Find where the given text appears and provide that cell's center as (x, y) coordinate. 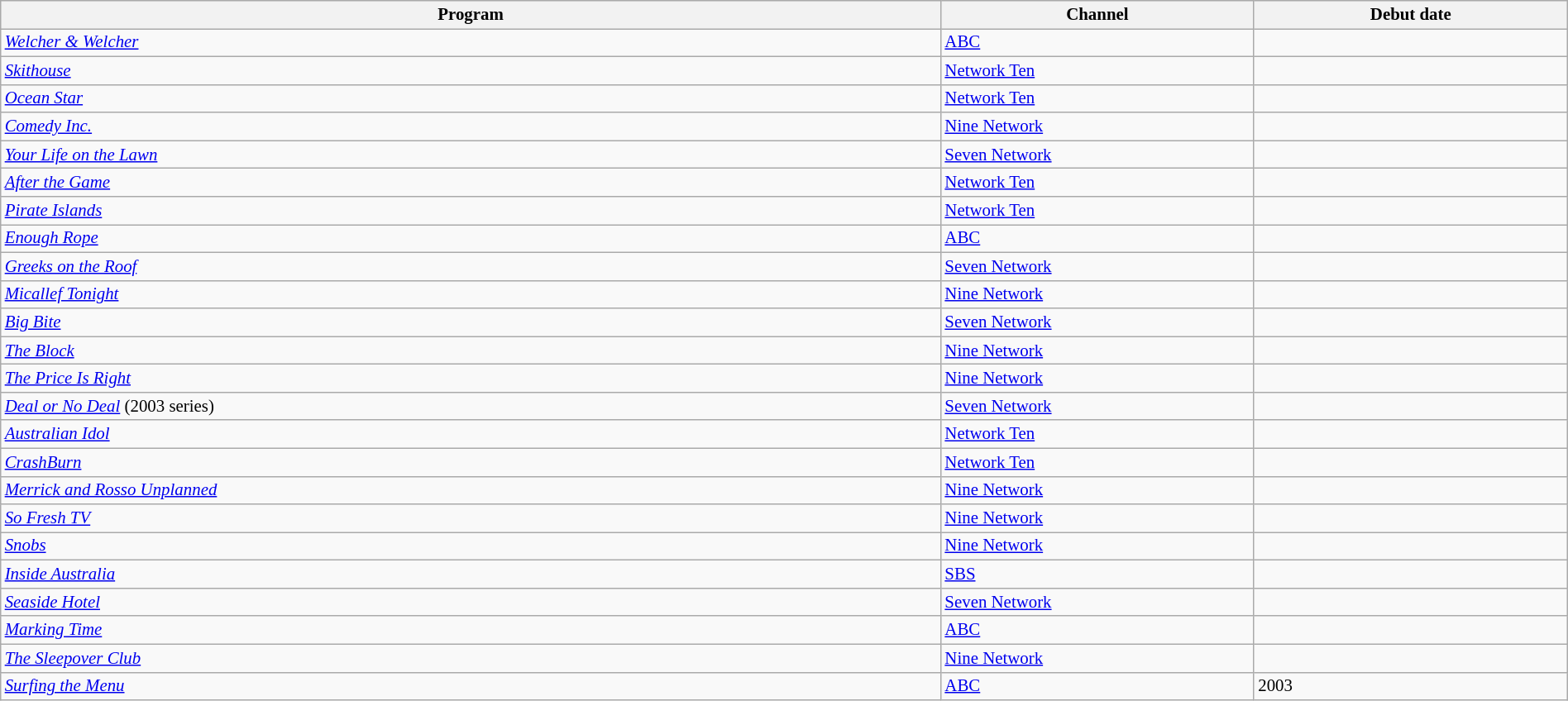
Australian Idol (471, 434)
2003 (1411, 686)
Deal or No Deal (2003 series) (471, 406)
The Block (471, 350)
Pirate Islands (471, 211)
The Price Is Right (471, 379)
Welcher & Welcher (471, 42)
Enough Rope (471, 238)
Seaside Hotel (471, 602)
Surfing the Menu (471, 686)
So Fresh TV (471, 518)
SBS (1097, 575)
Micallef Tonight (471, 294)
Debut date (1411, 15)
Comedy Inc. (471, 126)
Program (471, 15)
CrashBurn (471, 462)
Snobs (471, 546)
After the Game (471, 183)
Inside Australia (471, 575)
Merrick and Rosso Unplanned (471, 490)
Ocean Star (471, 98)
Skithouse (471, 70)
Greeks on the Roof (471, 266)
The Sleepover Club (471, 658)
Channel (1097, 15)
Big Bite (471, 322)
Your Life on the Lawn (471, 155)
Marking Time (471, 630)
